Detect which cell encompasses the target text, then output its [x, y] center coordinate. 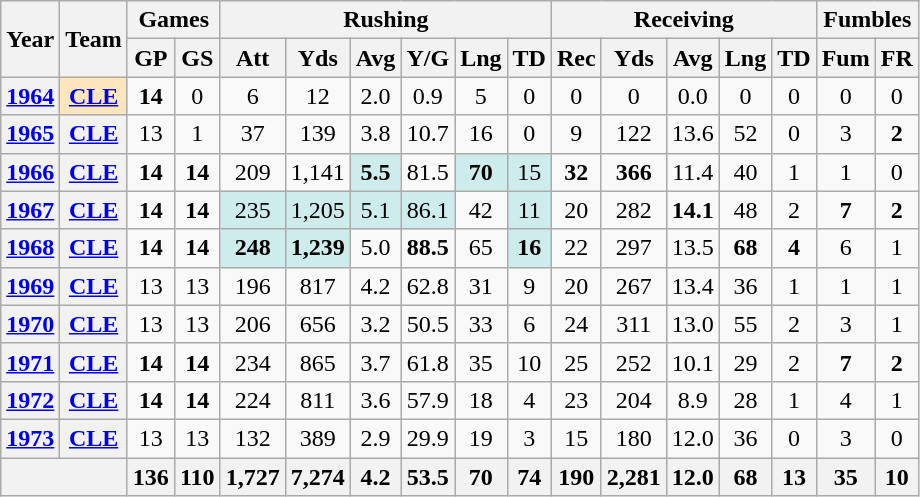
Y/G [428, 58]
29.9 [428, 438]
1969 [30, 286]
3.8 [376, 134]
1967 [30, 210]
74 [529, 477]
29 [745, 362]
23 [576, 400]
28 [745, 400]
5 [481, 96]
234 [252, 362]
24 [576, 324]
1,239 [318, 248]
42 [481, 210]
18 [481, 400]
3.2 [376, 324]
37 [252, 134]
110 [197, 477]
2.9 [376, 438]
297 [634, 248]
Rec [576, 58]
235 [252, 210]
0.9 [428, 96]
33 [481, 324]
1972 [30, 400]
1,205 [318, 210]
656 [318, 324]
3.7 [376, 362]
31 [481, 286]
389 [318, 438]
0.0 [692, 96]
52 [745, 134]
204 [634, 400]
311 [634, 324]
Fumbles [867, 20]
817 [318, 286]
180 [634, 438]
139 [318, 134]
10.1 [692, 362]
2.0 [376, 96]
1,727 [252, 477]
5.5 [376, 172]
55 [745, 324]
81.5 [428, 172]
Fum [846, 58]
366 [634, 172]
22 [576, 248]
1970 [30, 324]
224 [252, 400]
53.5 [428, 477]
14.1 [692, 210]
1966 [30, 172]
Games [174, 20]
GS [197, 58]
1964 [30, 96]
88.5 [428, 248]
1968 [30, 248]
132 [252, 438]
1,141 [318, 172]
252 [634, 362]
48 [745, 210]
12 [318, 96]
61.8 [428, 362]
13.0 [692, 324]
FR [896, 58]
40 [745, 172]
122 [634, 134]
282 [634, 210]
190 [576, 477]
209 [252, 172]
7,274 [318, 477]
19 [481, 438]
1971 [30, 362]
1973 [30, 438]
5.0 [376, 248]
1965 [30, 134]
32 [576, 172]
57.9 [428, 400]
13.5 [692, 248]
206 [252, 324]
25 [576, 362]
86.1 [428, 210]
196 [252, 286]
13.4 [692, 286]
Receiving [684, 20]
5.1 [376, 210]
248 [252, 248]
11.4 [692, 172]
267 [634, 286]
11 [529, 210]
811 [318, 400]
62.8 [428, 286]
Rushing [386, 20]
65 [481, 248]
GP [150, 58]
13.6 [692, 134]
2,281 [634, 477]
50.5 [428, 324]
136 [150, 477]
Team [94, 39]
Att [252, 58]
865 [318, 362]
8.9 [692, 400]
3.6 [376, 400]
Year [30, 39]
10.7 [428, 134]
